Identify which cell holds the provided text, then report its (x, y) central coordinate. 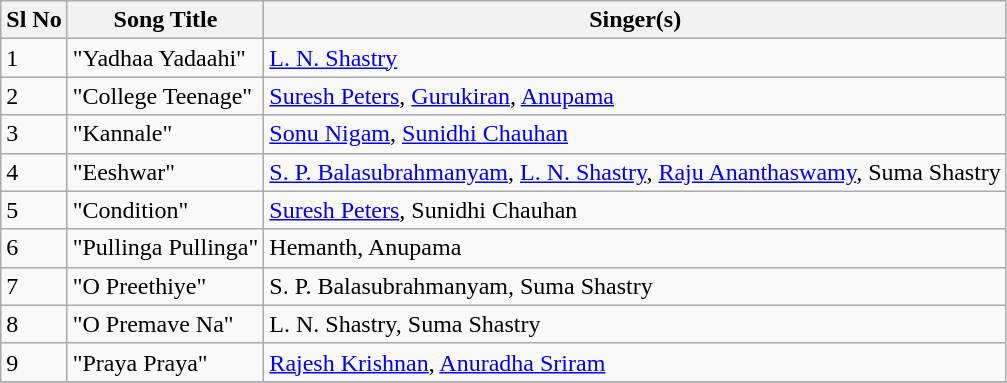
"Yadhaa Yadaahi" (166, 58)
3 (34, 134)
Sonu Nigam, Sunidhi Chauhan (636, 134)
Suresh Peters, Gurukiran, Anupama (636, 96)
2 (34, 96)
S. P. Balasubrahmanyam, L. N. Shastry, Raju Ananthaswamy, Suma Shastry (636, 172)
1 (34, 58)
"O Premave Na" (166, 324)
"College Teenage" (166, 96)
Suresh Peters, Sunidhi Chauhan (636, 210)
L. N. Shastry (636, 58)
7 (34, 286)
Hemanth, Anupama (636, 248)
"Eeshwar" (166, 172)
"Praya Praya" (166, 362)
5 (34, 210)
6 (34, 248)
"Condition" (166, 210)
S. P. Balasubrahmanyam, Suma Shastry (636, 286)
8 (34, 324)
Sl No (34, 20)
"O Preethiye" (166, 286)
Rajesh Krishnan, Anuradha Sriram (636, 362)
4 (34, 172)
Song Title (166, 20)
"Pullinga Pullinga" (166, 248)
"Kannale" (166, 134)
9 (34, 362)
L. N. Shastry, Suma Shastry (636, 324)
Singer(s) (636, 20)
